Search for the cell housing the specified text and yield its (X, Y) center coordinate. 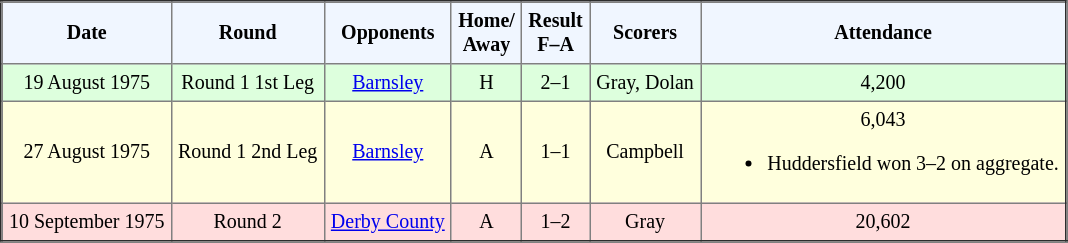
27 August 1975 (87, 152)
Opponents (388, 33)
4,200 (884, 83)
Attendance (884, 33)
Round (248, 33)
Gray, Dolan (646, 83)
Round 1 1st Leg (248, 83)
20,602 (884, 222)
Round 1 2nd Leg (248, 152)
2–1 (556, 83)
Date (87, 33)
Derby County (388, 222)
1–1 (556, 152)
Home/Away (486, 33)
10 September 1975 (87, 222)
19 August 1975 (87, 83)
ResultF–A (556, 33)
Scorers (646, 33)
H (486, 83)
Round 2 (248, 222)
Gray (646, 222)
Campbell (646, 152)
1–2 (556, 222)
6,043Huddersfield won 3–2 on aggregate. (884, 152)
